Determine the [x, y] coordinate at the center of the cell enclosing the given text.  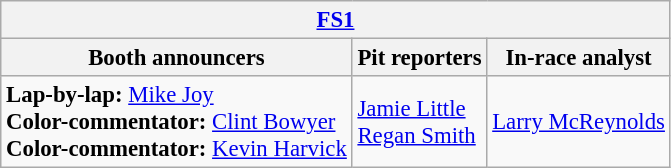
Larry McReynolds [578, 122]
Pit reporters [420, 58]
FS1 [336, 20]
Booth announcers [176, 58]
Lap-by-lap: Mike JoyColor-commentator: Clint BowyerColor-commentator: Kevin Harvick [176, 122]
Jamie LittleRegan Smith [420, 122]
In-race analyst [578, 58]
